Find where the given text appears and provide that cell's center as (x, y) coordinate. 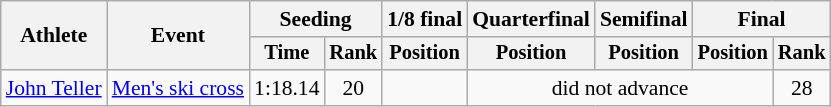
Athlete (54, 36)
28 (802, 88)
did not advance (620, 88)
1:18.14 (286, 88)
20 (354, 88)
Men's ski cross (178, 88)
1/8 final (424, 19)
Event (178, 36)
Semifinal (644, 19)
Time (286, 54)
Seeding (316, 19)
Quarterfinal (531, 19)
Final (762, 19)
John Teller (54, 88)
